Extract the [X, Y] coordinate from the center of the cell holding the provided text.  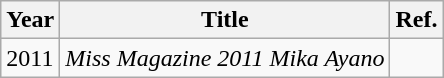
Miss Magazine 2011 Mika Ayano [225, 58]
Title [225, 20]
Year [30, 20]
Ref. [416, 20]
2011 [30, 58]
